Determine the (X, Y) coordinate at the center of the cell enclosing the given text.  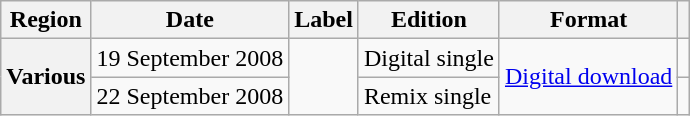
Digital download (588, 77)
Remix single (428, 96)
Label (324, 20)
22 September 2008 (190, 96)
19 September 2008 (190, 58)
Region (46, 20)
Edition (428, 20)
Format (588, 20)
Date (190, 20)
Various (46, 77)
Digital single (428, 58)
